Return the [x, y] coordinate for the center point of the cell that contains the specified text.  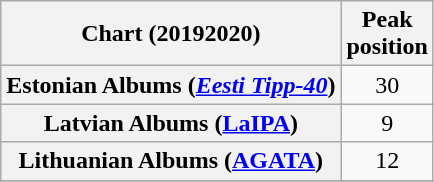
12 [387, 161]
Peakposition [387, 34]
Chart (20192020) [171, 34]
30 [387, 85]
Estonian Albums (Eesti Tipp-40) [171, 85]
Latvian Albums (LaIPA) [171, 123]
Lithuanian Albums (AGATA) [171, 161]
9 [387, 123]
